Extract the (X, Y) coordinate from the center of the cell holding the provided text.  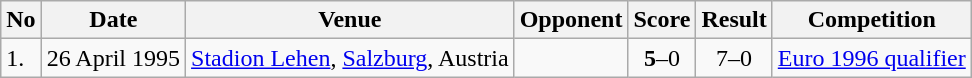
5–0 (662, 58)
Venue (350, 20)
1. (21, 58)
Result (734, 20)
Competition (872, 20)
7–0 (734, 58)
Date (113, 20)
No (21, 20)
Stadion Lehen, Salzburg, Austria (350, 58)
Score (662, 20)
Euro 1996 qualifier (872, 58)
26 April 1995 (113, 58)
Opponent (571, 20)
